Identify which cell holds the provided text, then report its [x, y] central coordinate. 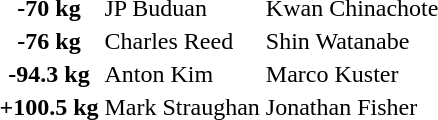
Charles Reed [182, 41]
Anton Kim [182, 74]
